Detect which cell encompasses the target text, then output its (x, y) center coordinate. 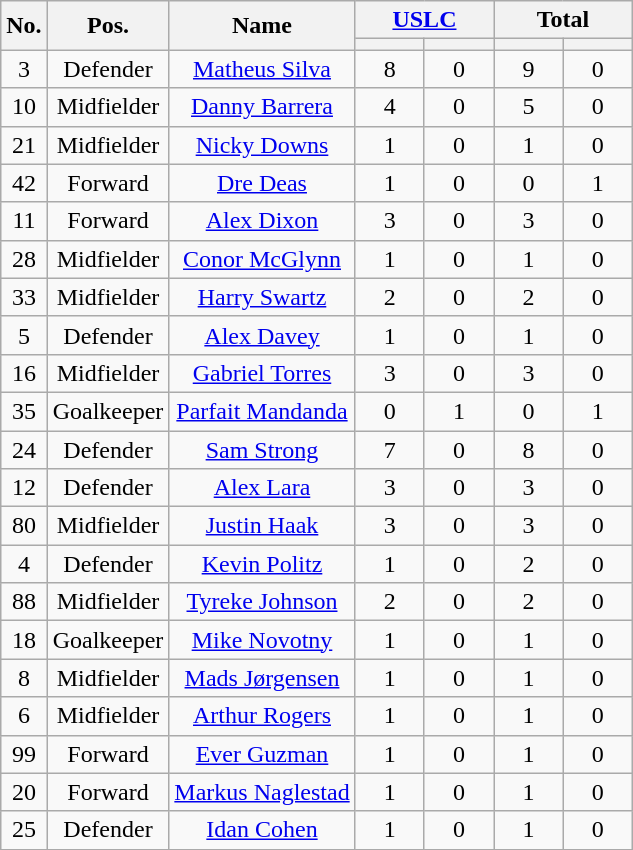
No. (24, 26)
6 (24, 716)
USLC (424, 20)
Total (564, 20)
24 (24, 449)
Mike Novotny (262, 640)
Kevin Politz (262, 564)
20 (24, 792)
Tyreke Johnson (262, 602)
Alex Lara (262, 488)
Matheus Silva (262, 69)
25 (24, 830)
80 (24, 526)
10 (24, 107)
28 (24, 259)
Mads Jørgensen (262, 678)
42 (24, 183)
Parfait Mandanda (262, 411)
Harry Swartz (262, 297)
Gabriel Torres (262, 373)
Name (262, 26)
Sam Strong (262, 449)
Pos. (108, 26)
Justin Haak (262, 526)
18 (24, 640)
Idan Cohen (262, 830)
Arthur Rogers (262, 716)
11 (24, 221)
Nicky Downs (262, 145)
Alex Dixon (262, 221)
7 (390, 449)
21 (24, 145)
16 (24, 373)
Danny Barrera (262, 107)
9 (528, 69)
Alex Davey (262, 335)
Ever Guzman (262, 754)
12 (24, 488)
88 (24, 602)
35 (24, 411)
99 (24, 754)
Conor McGlynn (262, 259)
Dre Deas (262, 183)
Markus Naglestad (262, 792)
33 (24, 297)
